Extract the [X, Y] coordinate from the center of the cell holding the provided text.  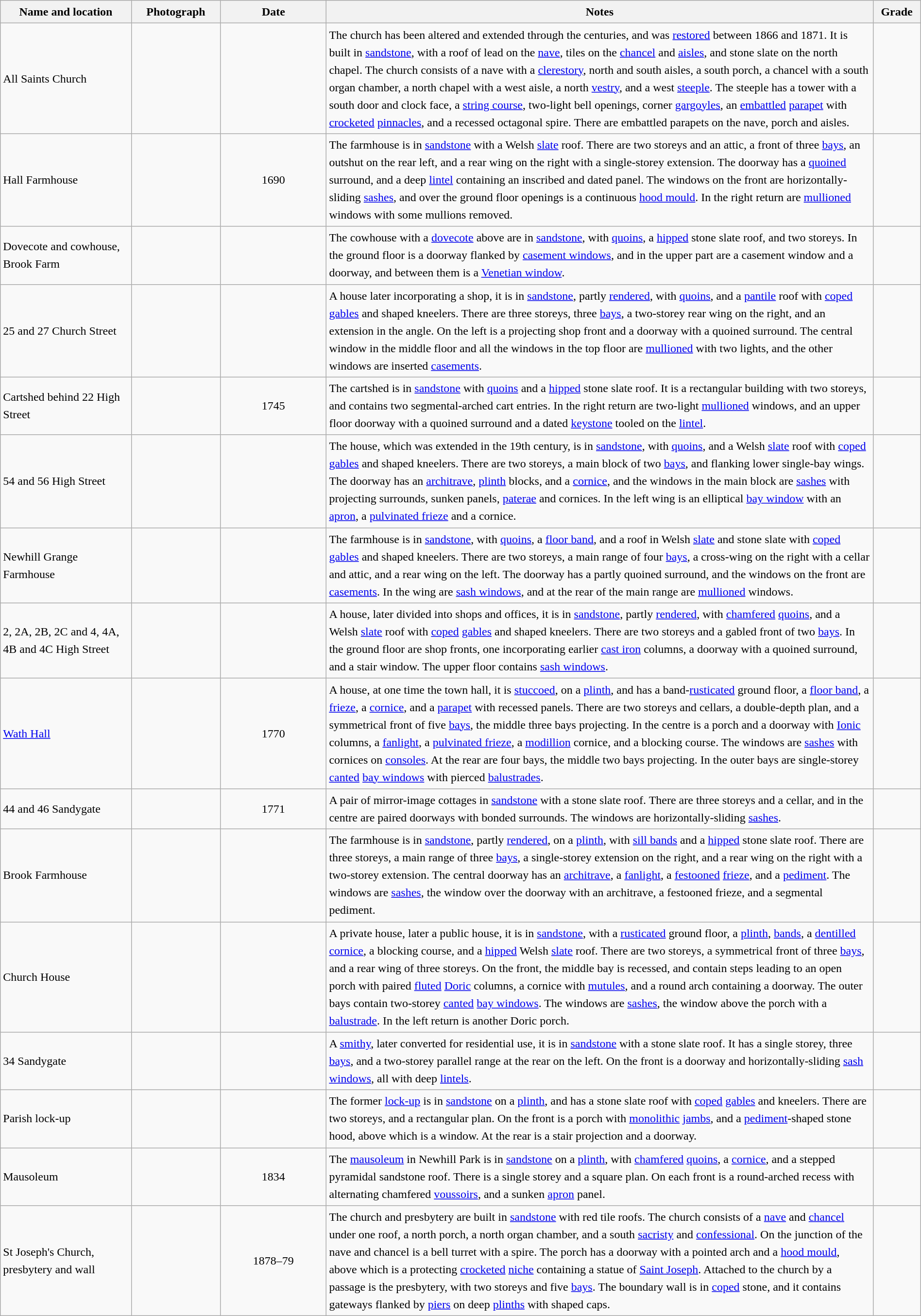
1770 [273, 734]
1745 [273, 406]
All Saints Church [66, 79]
Newhill Grange Farmhouse [66, 565]
Wath Hall [66, 734]
Photograph [176, 12]
Brook Farmhouse [66, 875]
Cartshed behind 22 High Street [66, 406]
St Joseph's Church, presbytery and wall [66, 1261]
Grade [897, 12]
Notes [599, 12]
1834 [273, 1177]
25 and 27 Church Street [66, 330]
Name and location [66, 12]
Date [273, 12]
2, 2A, 2B, 2C and 4, 4A, 4B and 4C High Street [66, 640]
44 and 46 Sandygate [66, 808]
Hall Farmhouse [66, 180]
34 Sandygate [66, 1061]
Dovecote and cowhouse, Brook Farm [66, 256]
54 and 56 High Street [66, 481]
1690 [273, 180]
Mausoleum [66, 1177]
1878–79 [273, 1261]
1771 [273, 808]
Parish lock-up [66, 1119]
Church House [66, 977]
